For the text-containing cell, return its midpoint in (x, y) coordinate format. 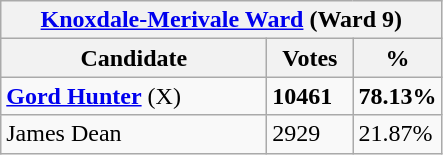
21.87% (398, 134)
2929 (310, 134)
Votes (310, 58)
Gord Hunter (X) (134, 96)
Candidate (134, 58)
10461 (310, 96)
% (398, 58)
James Dean (134, 134)
Knoxdale-Merivale Ward (Ward 9) (222, 20)
78.13% (398, 96)
